Identify which cell holds the provided text, then report its [x, y] central coordinate. 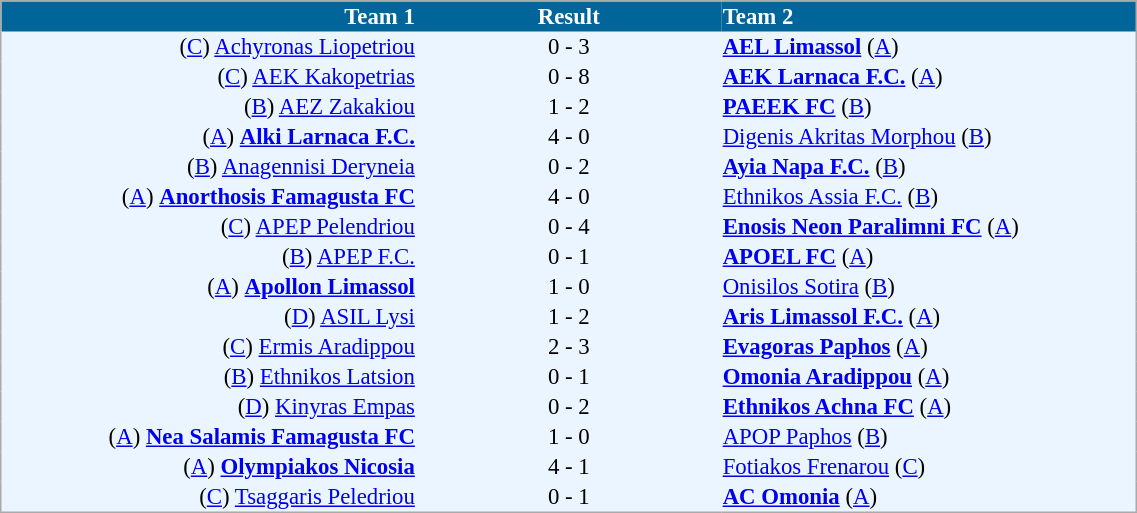
AEL Limassol (A) [929, 47]
Ethnikos Assia F.C. (B) [929, 197]
APOP Paphos (B) [929, 437]
APOEL FC (A) [929, 257]
0 - 4 [568, 227]
4 - 1 [568, 467]
(B) Anagennisi Deryneia [209, 167]
0 - 8 [568, 77]
(A) Anorthosis Famagusta FC [209, 197]
Digenis Akritas Morphou (B) [929, 137]
Enosis Neon Paralimni FC (A) [929, 227]
Ayia Napa F.C. (B) [929, 167]
Omonia Aradippou (A) [929, 377]
(C) AEK Kakopetrias [209, 77]
Ethnikos Achna FC (A) [929, 407]
Result [568, 16]
(C) Ermis Aradippou [209, 347]
PAEEK FC (B) [929, 107]
(B) APEP F.C. [209, 257]
(A) Nea Salamis Famagusta FC [209, 437]
(D) Kinyras Empas [209, 407]
2 - 3 [568, 347]
(C) APEP Pelendriou [209, 227]
Aris Limassol F.C. (A) [929, 317]
AEK Larnaca F.C. (A) [929, 77]
(C) Tsaggaris Peledriou [209, 497]
(A) Alki Larnaca F.C. [209, 137]
0 - 3 [568, 47]
(D) ASIL Lysi [209, 317]
Fotiakos Frenarou (C) [929, 467]
Evagoras Paphos (A) [929, 347]
Team 1 [209, 16]
Onisilos Sotira (B) [929, 287]
(A) Apollon Limassol [209, 287]
(B) Ethnikos Latsion [209, 377]
(A) Olympiakos Nicosia [209, 467]
(B) AEZ Zakakiou [209, 107]
AC Omonia (A) [929, 497]
(C) Achyronas Liopetriou [209, 47]
Team 2 [929, 16]
